From the cell containing the given text, extract its center point as (x, y) coordinate. 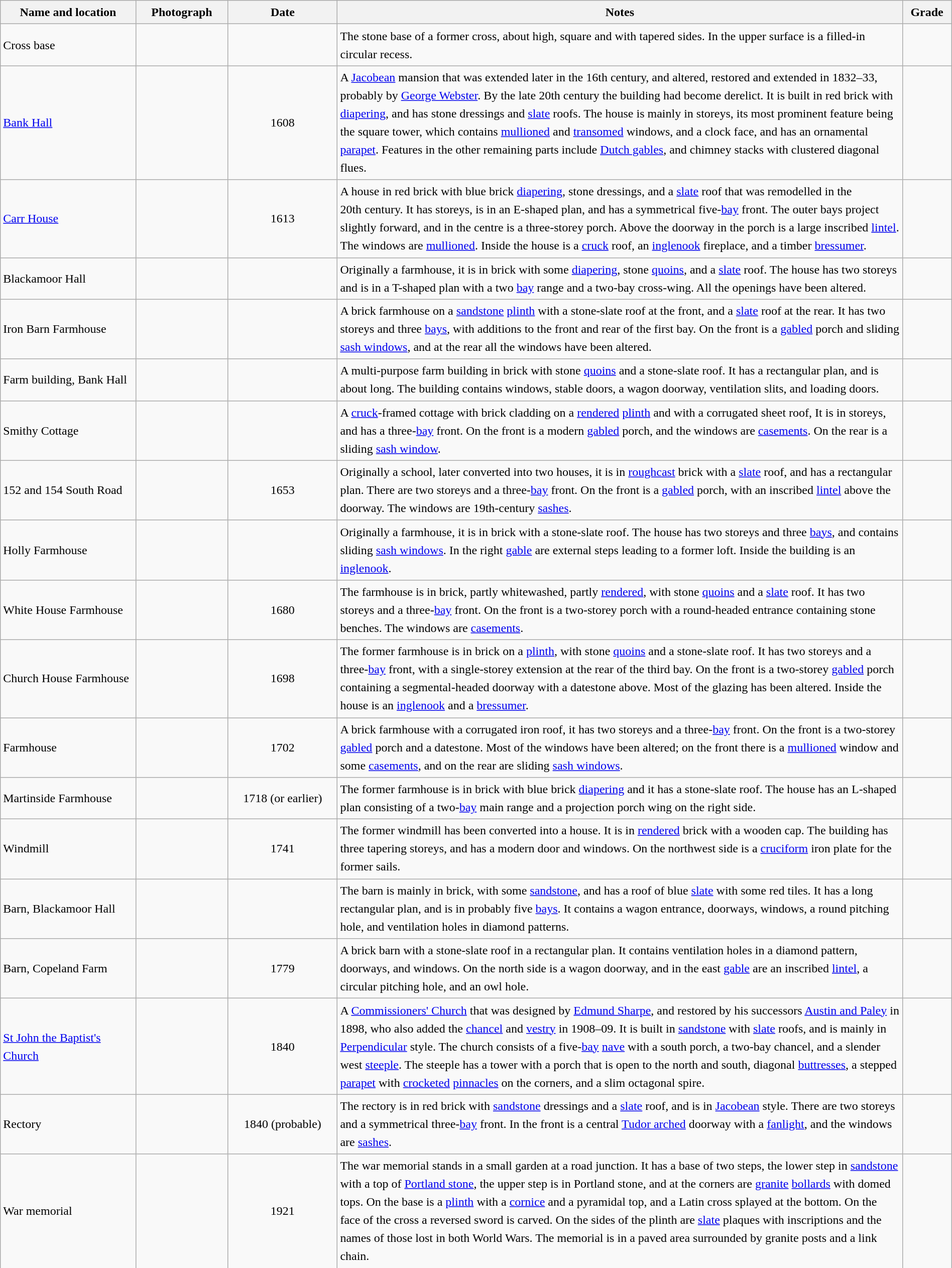
St John the Baptist's Church (68, 1046)
Barn, Blackamoor Hall (68, 909)
Photograph (182, 12)
1680 (283, 609)
1608 (283, 122)
1653 (283, 490)
The stone base of a former cross, about high, square and with tapered sides. In the upper surface is a filled-in circular recess. (620, 45)
Name and location (68, 12)
152 and 154 South Road (68, 490)
Farm building, Bank Hall (68, 379)
Rectory (68, 1124)
Blackamoor Hall (68, 278)
Grade (927, 12)
Bank Hall (68, 122)
Iron Barn Farmhouse (68, 329)
Windmill (68, 849)
War memorial (68, 1211)
1741 (283, 849)
Barn, Copeland Farm (68, 969)
1779 (283, 969)
Notes (620, 12)
1698 (283, 679)
Smithy Cottage (68, 431)
Carr House (68, 219)
1718 (or earlier) (283, 798)
1921 (283, 1211)
1613 (283, 219)
1702 (283, 748)
White House Farmhouse (68, 609)
Date (283, 12)
Holly Farmhouse (68, 550)
Church House Farmhouse (68, 679)
Farmhouse (68, 748)
1840 (probable) (283, 1124)
Cross base (68, 45)
Martinside Farmhouse (68, 798)
1840 (283, 1046)
